Return the [x, y] coordinate for the center point of the cell that contains the specified text.  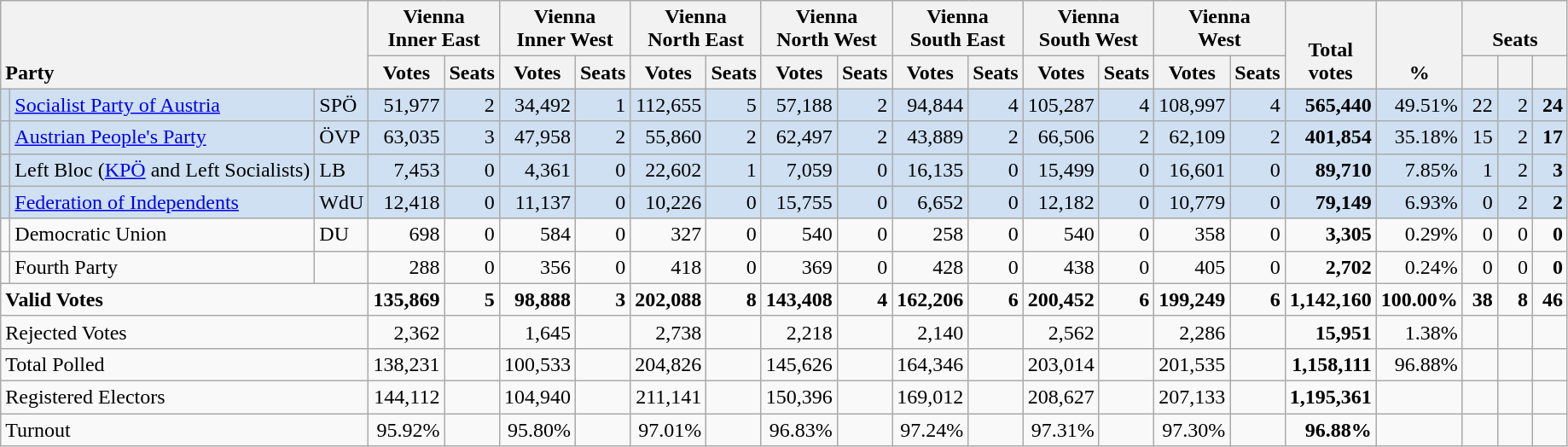
150,396 [799, 397]
Party [184, 44]
7.85% [1420, 170]
97.24% [930, 429]
66,506 [1061, 137]
63,035 [406, 137]
15,755 [799, 202]
ViennaSouth West [1089, 29]
96.83% [799, 429]
LB [341, 170]
15 [1479, 137]
143,408 [799, 299]
100.00% [1420, 299]
145,626 [799, 364]
369 [799, 267]
105,287 [1061, 105]
Federation of Independents [162, 202]
24 [1549, 105]
43,889 [930, 137]
35.18% [1420, 137]
95.80% [537, 429]
2,140 [930, 332]
SPÖ [341, 105]
% [1420, 44]
11,137 [537, 202]
108,997 [1193, 105]
144,112 [406, 397]
1,195,361 [1331, 397]
WdU [341, 202]
Left Bloc (KPÖ and Left Socialists) [162, 170]
208,627 [1061, 397]
358 [1193, 235]
89,710 [1331, 170]
405 [1193, 267]
204,826 [669, 364]
DU [341, 235]
Rejected Votes [184, 332]
Turnout [184, 429]
2,218 [799, 332]
Valid Votes [184, 299]
95.92% [406, 429]
698 [406, 235]
Austrian People's Party [162, 137]
4,361 [537, 170]
49.51% [1420, 105]
2,562 [1061, 332]
10,226 [669, 202]
162,206 [930, 299]
428 [930, 267]
584 [537, 235]
ViennaSouth East [957, 29]
Fourth Party [162, 267]
135,869 [406, 299]
51,977 [406, 105]
2,362 [406, 332]
Totalvotes [1331, 44]
401,854 [1331, 137]
169,012 [930, 397]
0.24% [1420, 267]
356 [537, 267]
0.29% [1420, 235]
112,655 [669, 105]
1.38% [1420, 332]
438 [1061, 267]
3,305 [1331, 235]
22,602 [669, 170]
418 [669, 267]
Total Polled [184, 364]
Registered Electors [184, 397]
98,888 [537, 299]
55,860 [669, 137]
79,149 [1331, 202]
12,182 [1061, 202]
565,440 [1331, 105]
12,418 [406, 202]
7,059 [799, 170]
201,535 [1193, 364]
ViennaInner West [565, 29]
Democratic Union [162, 235]
199,249 [1193, 299]
258 [930, 235]
97.30% [1193, 429]
10,779 [1193, 202]
207,133 [1193, 397]
138,231 [406, 364]
15,499 [1061, 170]
ViennaInner East [433, 29]
Socialist Party of Austria [162, 105]
2,702 [1331, 267]
202,088 [669, 299]
47,958 [537, 137]
62,109 [1193, 137]
1,142,160 [1331, 299]
57,188 [799, 105]
327 [669, 235]
94,844 [930, 105]
100,533 [537, 364]
22 [1479, 105]
17 [1549, 137]
ÖVP [341, 137]
16,601 [1193, 170]
ViennaNorth East [696, 29]
104,940 [537, 397]
97.01% [669, 429]
288 [406, 267]
211,141 [669, 397]
ViennaNorth West [826, 29]
38 [1479, 299]
97.31% [1061, 429]
1,645 [537, 332]
200,452 [1061, 299]
ViennaWest [1220, 29]
16,135 [930, 170]
6.93% [1420, 202]
7,453 [406, 170]
2,286 [1193, 332]
15,951 [1331, 332]
203,014 [1061, 364]
1,158,111 [1331, 364]
62,497 [799, 137]
164,346 [930, 364]
34,492 [537, 105]
46 [1549, 299]
6,652 [930, 202]
2,738 [669, 332]
